Provide the [x, y] coordinate of the cell's center where the given text is located.  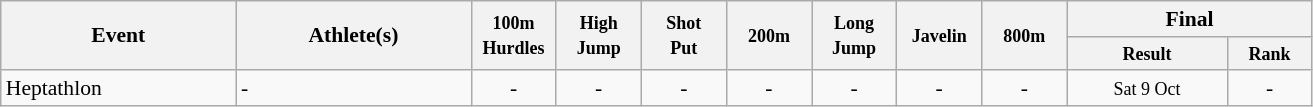
ShotPut [684, 36]
Final [1190, 19]
Result [1147, 54]
HighJump [598, 36]
100mHurdles [514, 36]
Event [118, 36]
800m [1024, 36]
Javelin [940, 36]
Sat 9 Oct [1147, 88]
Rank [1270, 54]
Heptathlon [118, 88]
LongJump [854, 36]
Athlete(s) [354, 36]
200m [768, 36]
